From the cell containing the given text, extract its center point as (x, y) coordinate. 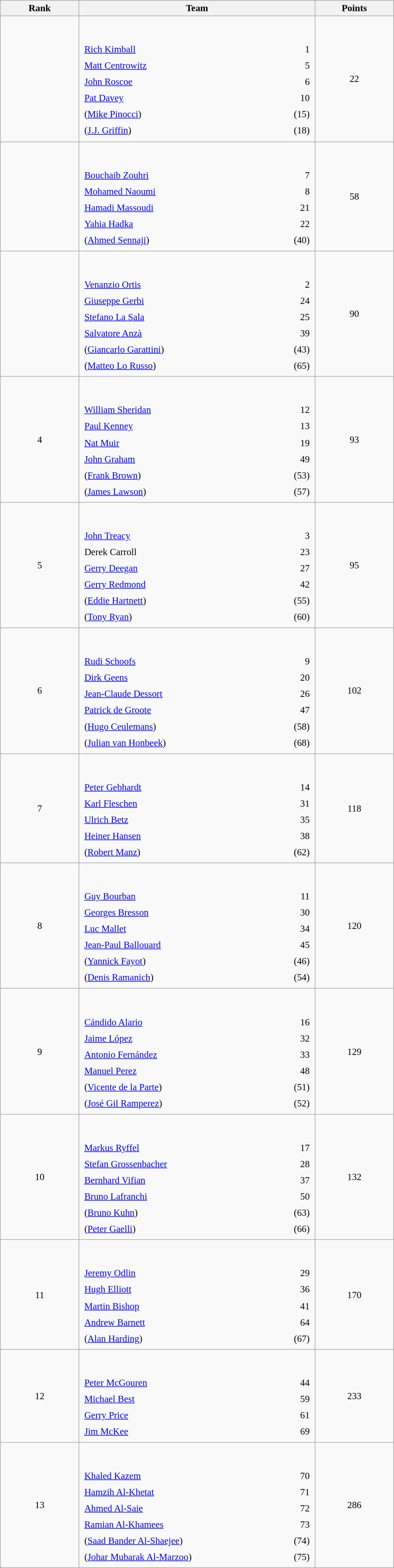
Jean-Paul Ballouard (174, 945)
3 (286, 536)
Stefan Grossenbacher (175, 1164)
Derek Carroll (170, 552)
(60) (286, 617)
21 (288, 207)
William Sheridan (171, 410)
132 (354, 1177)
(J.J. Griffin) (170, 131)
49 (287, 459)
24 (290, 301)
90 (354, 314)
(Eddie Hartnett) (170, 601)
48 (290, 1071)
25 (290, 317)
Khaled Kazem 70 Hamzih Al-Khetat 71 Ahmed Al-Saie 72 Ramian Al-Khamees 73 (Saad Bander Al-Shaejee) (74) (Johar Mubarak Al-Marzoo) (75) (197, 1505)
(65) (290, 366)
Cándido Alario (174, 1022)
61 (293, 1415)
(40) (288, 240)
(57) (287, 491)
Andrew Barnett (170, 1322)
2 (290, 284)
Peter McGouren 44 Michael Best 59 Gerry Price 61 Jim McKee 69 (197, 1396)
William Sheridan 12 Paul Kenney 13 Nat Muir 19 John Graham 49 (Frank Brown) (53) (James Lawson) (57) (197, 440)
Peter Gebhardt 14 Karl Fleschen 31 Ulrich Betz 35 Heiner Hansen 38 (Robert Manz) (62) (197, 808)
Jeremy Odlin 29 Hugh Elliott 36 Martin Bishop 41 Andrew Barnett 64 (Alan Harding) (67) (197, 1295)
(Frank Brown) (171, 475)
Michael Best (177, 1399)
(Robert Manz) (169, 852)
Gerry Price (177, 1415)
Jaime López (174, 1038)
Ulrich Betz (169, 820)
Jean-Claude Dessort (175, 694)
(74) (295, 1541)
Points (354, 8)
(Yannick Fayot) (174, 961)
Giuseppe Gerbi (175, 301)
Pat Davey (170, 98)
19 (287, 442)
120 (354, 926)
16 (290, 1022)
(66) (291, 1229)
(15) (285, 114)
Georges Bresson (174, 913)
Peter McGouren (177, 1383)
(54) (289, 978)
Venanzio Ortis 2 Giuseppe Gerbi 24 Stefano La Sala 25 Salvatore Anzà 39 (Giancarlo Garattini) (43) (Matteo Lo Russo) (65) (197, 314)
(Tony Ryan) (170, 617)
4 (40, 440)
(46) (289, 961)
36 (285, 1289)
93 (354, 440)
(43) (290, 349)
Markus Ryffel 17 Stefan Grossenbacher 28 Bernhard Vifian 37 Bruno Lafranchi 50 (Bruno Kuhn) (63) (Peter Gaelli) (66) (197, 1177)
33 (290, 1054)
32 (290, 1038)
30 (289, 913)
(Peter Gaelli) (175, 1229)
23 (286, 552)
Peter Gebhardt (169, 787)
(Ahmed Sennaji) (173, 240)
44 (293, 1383)
(75) (295, 1557)
39 (290, 333)
Patrick de Groote (175, 710)
59 (293, 1399)
Stefano La Sala (175, 317)
Ahmed Al-Saie (179, 1508)
29 (285, 1273)
Jim McKee (177, 1432)
Rich Kimball (170, 49)
(68) (290, 743)
Guy Bourban 11 Georges Bresson 30 Luc Mallet 34 Jean-Paul Ballouard 45 (Yannick Fayot) (46) (Denis Ramanich) (54) (197, 926)
John Treacy 3 Derek Carroll 23 Gerry Deegan 27 Gerry Redmond 42 (Eddie Hartnett) (55) (Tony Ryan) (60) (197, 565)
Ramian Al-Khamees (179, 1525)
14 (283, 787)
Nat Muir (171, 442)
John Treacy (170, 536)
27 (286, 568)
31 (283, 803)
(63) (291, 1212)
Bernhard Vifian (175, 1180)
42 (286, 585)
Venanzio Ortis (175, 284)
(Johar Mubarak Al-Marzoo) (179, 1557)
Cándido Alario 16 Jaime López 32 Antonio Fernández 33 Manuel Perez 48 (Vicente de la Parte) (51) (José Gil Ramperez) (52) (197, 1052)
(Hugo Ceulemans) (175, 726)
73 (295, 1525)
(18) (285, 131)
(67) (285, 1338)
58 (354, 196)
Manuel Perez (174, 1071)
Martin Bishop (170, 1306)
Khaled Kazem (179, 1476)
Matt Centrowitz (170, 66)
(Vicente de la Parte) (174, 1087)
1 (285, 49)
(51) (290, 1087)
102 (354, 691)
64 (285, 1322)
Paul Kenney (171, 426)
Salvatore Anzà (175, 333)
Gerry Deegan (170, 568)
Luc Mallet (174, 929)
John Roscoe (170, 82)
26 (290, 694)
(Saad Bander Al-Shaejee) (179, 1541)
Rank (40, 8)
Team (197, 8)
John Graham (171, 459)
(53) (287, 475)
(55) (286, 601)
(62) (283, 852)
34 (289, 929)
(52) (290, 1103)
Bouchaib Zouhri (173, 175)
Karl Fleschen (169, 803)
28 (291, 1164)
(58) (290, 726)
17 (291, 1148)
Dirk Geens (175, 678)
(José Gil Ramperez) (174, 1103)
(Bruno Kuhn) (175, 1212)
Hamadi Massoudi (173, 207)
Hugh Elliott (170, 1289)
Markus Ryffel (175, 1148)
233 (354, 1396)
Jeremy Odlin (170, 1273)
35 (283, 820)
Guy Bourban (174, 896)
Rich Kimball 1 Matt Centrowitz 5 John Roscoe 6 Pat Davey 10 (Mike Pinocci) (15) (J.J. Griffin) (18) (197, 79)
(Denis Ramanich) (174, 978)
Rudi Schoofs (175, 662)
Hamzih Al-Khetat (179, 1492)
Antonio Fernández (174, 1054)
Rudi Schoofs 9 Dirk Geens 20 Jean-Claude Dessort 26 Patrick de Groote 47 (Hugo Ceulemans) (58) (Julian van Honbeek) (68) (197, 691)
(Alan Harding) (170, 1338)
129 (354, 1052)
(James Lawson) (171, 491)
70 (295, 1476)
(Giancarlo Garattini) (175, 349)
72 (295, 1508)
Bruno Lafranchi (175, 1196)
37 (291, 1180)
50 (291, 1196)
Mohamed Naoumi (173, 191)
95 (354, 565)
(Julian van Honbeek) (175, 743)
Bouchaib Zouhri 7 Mohamed Naoumi 8 Hamadi Massoudi 21 Yahia Hadka 22 (Ahmed Sennaji) (40) (197, 196)
(Matteo Lo Russo) (175, 366)
38 (283, 836)
47 (290, 710)
170 (354, 1295)
41 (285, 1306)
Gerry Redmond (170, 585)
Yahia Hadka (173, 224)
Heiner Hansen (169, 836)
(Mike Pinocci) (170, 114)
118 (354, 808)
45 (289, 945)
69 (293, 1432)
286 (354, 1505)
20 (290, 678)
71 (295, 1492)
